Pinpoint the cell where the given text exists, returning its (x, y) midpoint coordinate. 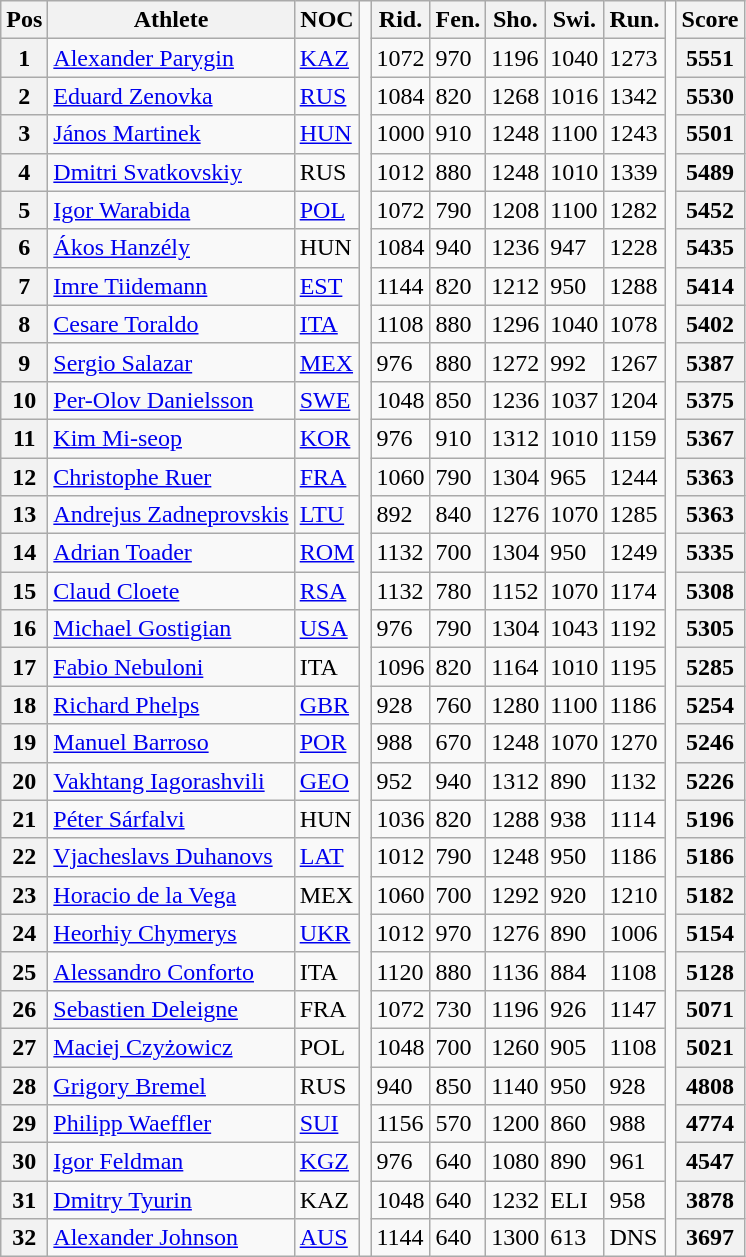
1195 (634, 667)
Sebastien Deleigne (171, 1009)
Fen. (458, 20)
1272 (516, 362)
780 (458, 591)
1036 (400, 819)
1043 (574, 629)
4774 (710, 1124)
961 (634, 1162)
5452 (710, 210)
1136 (516, 971)
730 (458, 1009)
NOC (327, 20)
11 (24, 438)
19 (24, 743)
LAT (327, 857)
14 (24, 553)
926 (574, 1009)
AUS (327, 1238)
Michael Gostigian (171, 629)
4547 (710, 1162)
SWE (327, 400)
5021 (710, 1047)
1006 (634, 933)
1300 (516, 1238)
5335 (710, 553)
Horacio de la Vega (171, 895)
1114 (634, 819)
LTU (327, 515)
5402 (710, 324)
Swi. (574, 20)
18 (24, 705)
Dmitry Tyurin (171, 1200)
1208 (516, 210)
9 (24, 362)
1273 (634, 58)
5530 (710, 96)
5387 (710, 362)
3 (24, 134)
5128 (710, 971)
Maciej Czyżowicz (171, 1047)
8 (24, 324)
28 (24, 1085)
21 (24, 819)
1037 (574, 400)
6 (24, 248)
1212 (516, 286)
Run. (634, 20)
Igor Feldman (171, 1162)
Cesare Toraldo (171, 324)
1204 (634, 400)
4808 (710, 1085)
1285 (634, 515)
1152 (516, 591)
Dmitri Svatkovskiy (171, 172)
905 (574, 1047)
892 (400, 515)
5308 (710, 591)
Richard Phelps (171, 705)
1156 (400, 1124)
1147 (634, 1009)
Philipp Waeffler (171, 1124)
20 (24, 781)
Péter Sárfalvi (171, 819)
1267 (634, 362)
Fabio Nebuloni (171, 667)
Pos (24, 20)
Sergio Salazar (171, 362)
5196 (710, 819)
Kim Mi-seop (171, 438)
1296 (516, 324)
EST (327, 286)
3878 (710, 1200)
1120 (400, 971)
1164 (516, 667)
5182 (710, 895)
1200 (516, 1124)
Imre Tiidemann (171, 286)
17 (24, 667)
1174 (634, 591)
1016 (574, 96)
1192 (634, 629)
1078 (634, 324)
KGZ (327, 1162)
24 (24, 933)
26 (24, 1009)
32 (24, 1238)
Sho. (516, 20)
KOR (327, 438)
Manuel Barroso (171, 743)
1342 (634, 96)
Alexander Johnson (171, 1238)
1339 (634, 172)
947 (574, 248)
1140 (516, 1085)
860 (574, 1124)
1244 (634, 477)
16 (24, 629)
1080 (516, 1162)
1159 (634, 438)
1228 (634, 248)
2 (24, 96)
5154 (710, 933)
13 (24, 515)
920 (574, 895)
5551 (710, 58)
Vakhtang Iagorashvili (171, 781)
1096 (400, 667)
USA (327, 629)
János Martinek (171, 134)
965 (574, 477)
5226 (710, 781)
5071 (710, 1009)
4 (24, 172)
5367 (710, 438)
22 (24, 857)
5254 (710, 705)
5435 (710, 248)
5501 (710, 134)
Christophe Ruer (171, 477)
Alexander Parygin (171, 58)
5489 (710, 172)
613 (574, 1238)
Score (710, 20)
3697 (710, 1238)
1292 (516, 895)
15 (24, 591)
ROM (327, 553)
760 (458, 705)
Claud Cloete (171, 591)
1270 (634, 743)
Rid. (400, 20)
5305 (710, 629)
1268 (516, 96)
DNS (634, 1238)
670 (458, 743)
1282 (634, 210)
1249 (634, 553)
5285 (710, 667)
GEO (327, 781)
ELI (574, 1200)
Igor Warabida (171, 210)
Ákos Hanzély (171, 248)
Grigory Bremel (171, 1085)
Andrejus Zadneprovskis (171, 515)
Per-Olov Danielsson (171, 400)
5414 (710, 286)
5186 (710, 857)
SUI (327, 1124)
958 (634, 1200)
1243 (634, 134)
5375 (710, 400)
29 (24, 1124)
GBR (327, 705)
12 (24, 477)
570 (458, 1124)
952 (400, 781)
UKR (327, 933)
POR (327, 743)
1210 (634, 895)
840 (458, 515)
Athlete (171, 20)
Alessandro Conforto (171, 971)
884 (574, 971)
31 (24, 1200)
30 (24, 1162)
25 (24, 971)
1260 (516, 1047)
10 (24, 400)
Adrian Toader (171, 553)
7 (24, 286)
23 (24, 895)
938 (574, 819)
1000 (400, 134)
RSA (327, 591)
5246 (710, 743)
Heorhiy Chymerys (171, 933)
1280 (516, 705)
Eduard Zenovka (171, 96)
1232 (516, 1200)
992 (574, 362)
Vjacheslavs Duhanovs (171, 857)
5 (24, 210)
27 (24, 1047)
1 (24, 58)
